Capture the cell that displays the provided text and extract its [x, y] central coordinate. 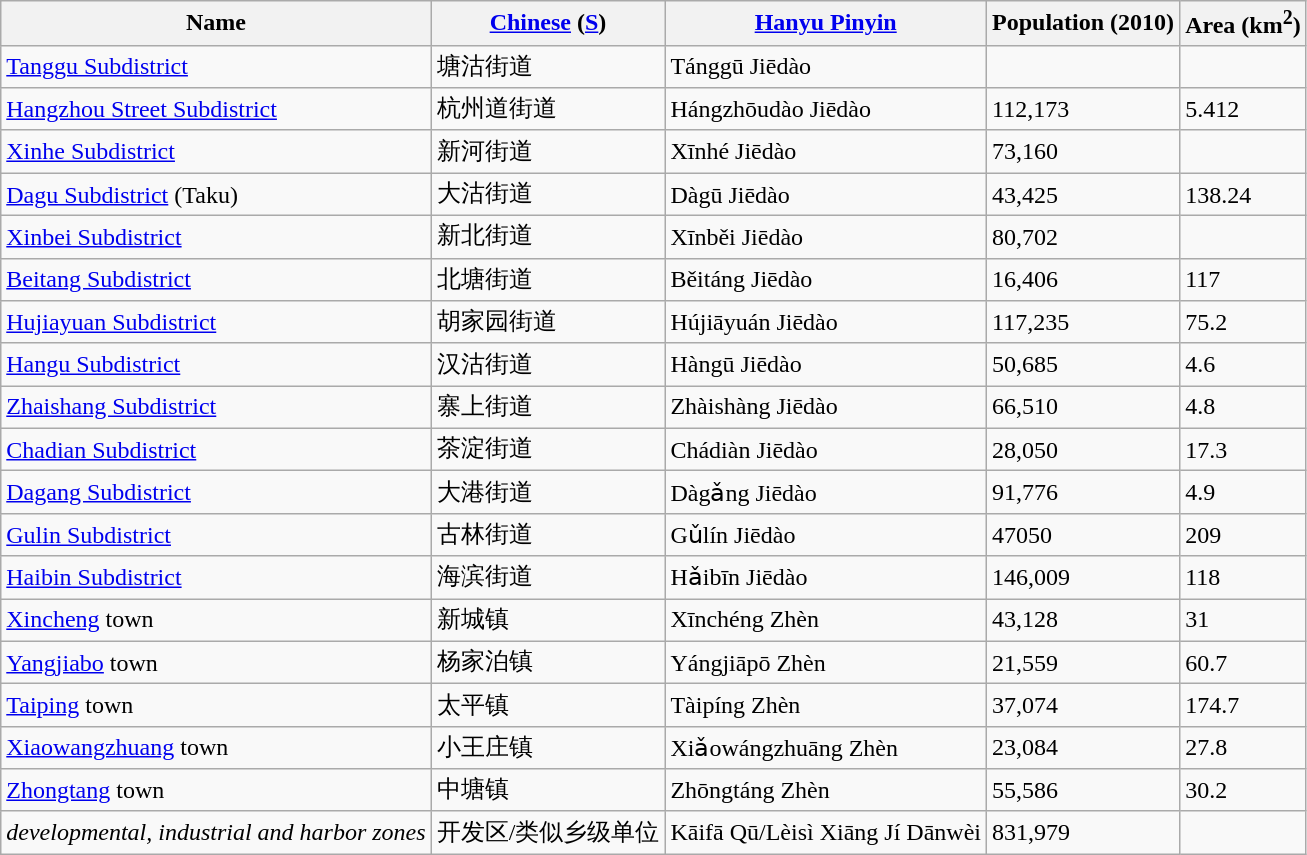
Hangu Subdistrict [216, 364]
73,160 [1084, 152]
118 [1244, 578]
Zhàishàng Jiēdào [826, 408]
新城镇 [548, 620]
小王庄镇 [548, 748]
117,235 [1084, 322]
23,084 [1084, 748]
17.3 [1244, 450]
开发区/类似乡级单位 [548, 832]
43,128 [1084, 620]
汉沽街道 [548, 364]
138.24 [1244, 194]
塘沽街道 [548, 66]
Gulin Subdistrict [216, 534]
831,979 [1084, 832]
Hǎibīn Jiēdào [826, 578]
Dàgǎng Jiēdào [826, 492]
Name [216, 24]
Population (2010) [1084, 24]
209 [1244, 534]
Xīnchéng Zhèn [826, 620]
Xīnběi Jiēdào [826, 238]
75.2 [1244, 322]
海滨街道 [548, 578]
31 [1244, 620]
Xiaowangzhuang town [216, 748]
30.2 [1244, 790]
developmental, industrial and harbor zones [216, 832]
4.6 [1244, 364]
Kāifā Qū/Lèisì Xiāng Jí Dānwèi [826, 832]
杭州道街道 [548, 110]
杨家泊镇 [548, 662]
中塘镇 [548, 790]
21,559 [1084, 662]
Xinbei Subdistrict [216, 238]
Dagang Subdistrict [216, 492]
胡家园街道 [548, 322]
北塘街道 [548, 280]
Chadian Subdistrict [216, 450]
Tánggū Jiēdào [826, 66]
Zhōngtáng Zhèn [826, 790]
47050 [1084, 534]
80,702 [1084, 238]
Gǔlín Jiēdào [826, 534]
Haibin Subdistrict [216, 578]
37,074 [1084, 706]
117 [1244, 280]
Hàngū Jiēdào [826, 364]
50,685 [1084, 364]
55,586 [1084, 790]
60.7 [1244, 662]
Chádiàn Jiēdào [826, 450]
太平镇 [548, 706]
Yángjiāpō Zhèn [826, 662]
Hángzhōudào Jiēdào [826, 110]
Chinese (S) [548, 24]
Dagu Subdistrict (Taku) [216, 194]
Běitáng Jiēdào [826, 280]
新北街道 [548, 238]
66,510 [1084, 408]
Tàipíng Zhèn [826, 706]
Area (km2) [1244, 24]
27.8 [1244, 748]
Tanggu Subdistrict [216, 66]
新河街道 [548, 152]
Xinhe Subdistrict [216, 152]
Xiǎowángzhuāng Zhèn [826, 748]
146,009 [1084, 578]
4.9 [1244, 492]
Dàgū Jiēdào [826, 194]
Zhaishang Subdistrict [216, 408]
寨上街道 [548, 408]
16,406 [1084, 280]
Hújiāyuán Jiēdào [826, 322]
大港街道 [548, 492]
Yangjiabo town [216, 662]
大沽街道 [548, 194]
5.412 [1244, 110]
174.7 [1244, 706]
茶淀街道 [548, 450]
古林街道 [548, 534]
112,173 [1084, 110]
Hujiayuan Subdistrict [216, 322]
Zhongtang town [216, 790]
Taiping town [216, 706]
28,050 [1084, 450]
Hanyu Pinyin [826, 24]
Xincheng town [216, 620]
4.8 [1244, 408]
43,425 [1084, 194]
Hangzhou Street Subdistrict [216, 110]
Xīnhé Jiēdào [826, 152]
91,776 [1084, 492]
Beitang Subdistrict [216, 280]
